Identify which cell holds the provided text, then report its (X, Y) central coordinate. 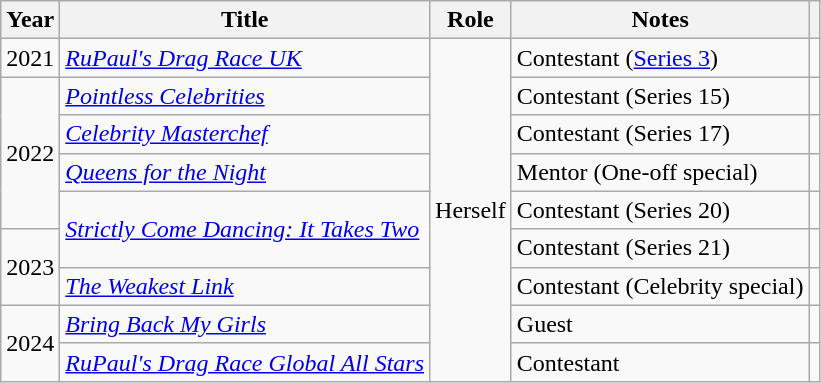
RuPaul's Drag Race Global All Stars (245, 362)
Contestant (Series 20) (660, 210)
Contestant (Series 21) (660, 248)
2022 (30, 153)
Queens for the Night (245, 172)
Strictly Come Dancing: It Takes Two (245, 229)
Title (245, 20)
Role (471, 20)
2021 (30, 58)
The Weakest Link (245, 286)
Contestant (Celebrity special) (660, 286)
Celebrity Masterchef (245, 134)
Pointless Celebrities (245, 96)
Contestant (Series 3) (660, 58)
Herself (471, 210)
Contestant (660, 362)
Year (30, 20)
2024 (30, 343)
Contestant (Series 17) (660, 134)
Guest (660, 324)
Contestant (Series 15) (660, 96)
RuPaul's Drag Race UK (245, 58)
Bring Back My Girls (245, 324)
Mentor (One-off special) (660, 172)
Notes (660, 20)
2023 (30, 267)
